Identify which cell holds the provided text, then report its (x, y) central coordinate. 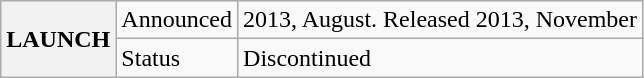
2013, August. Released 2013, November (440, 20)
LAUNCH (58, 39)
Announced (177, 20)
Status (177, 58)
Discontinued (440, 58)
